Return the (X, Y) coordinate for the center point of the cell that contains the specified text.  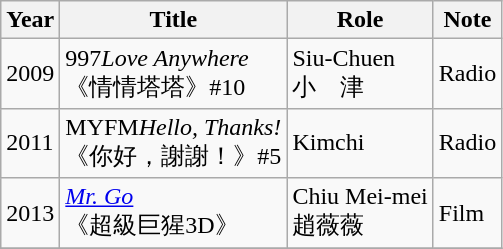
Role (360, 20)
Title (174, 20)
Siu-Chuen小 津 (360, 74)
2011 (30, 143)
2009 (30, 74)
997Love Anywhere 《情情塔塔》#10 (174, 74)
Note (467, 20)
Film (467, 213)
2013 (30, 213)
Kimchi (360, 143)
Year (30, 20)
MYFMHello, Thanks! 《你好，謝謝！》#5 (174, 143)
Mr. Go 《超級巨猩3D》 (174, 213)
Chiu Mei-mei趙薇薇 (360, 213)
